Return the (x, y) coordinate for the center point of the cell that contains the specified text.  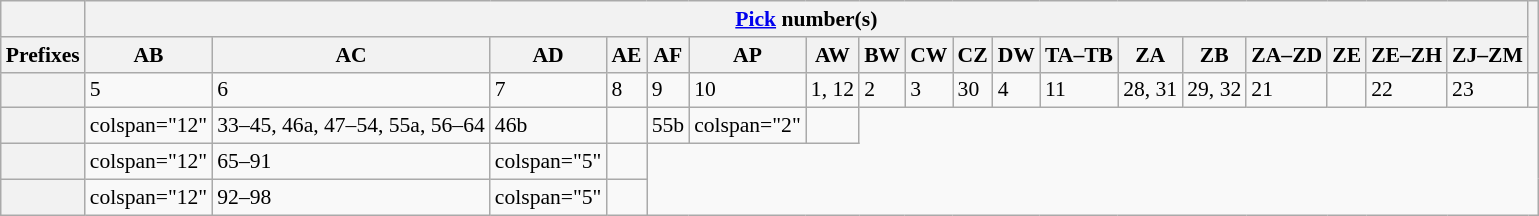
33–45, 46a, 47–54, 55a, 56–64 (351, 126)
DW (1016, 55)
AF (668, 55)
22 (1406, 90)
4 (1016, 90)
9 (668, 90)
CZ (973, 55)
BW (882, 55)
6 (351, 90)
55b (668, 126)
3 (928, 90)
1, 12 (832, 90)
28, 31 (1150, 90)
ZA–ZD (1286, 55)
ZJ–ZM (1488, 55)
92–98 (351, 197)
CW (928, 55)
ZE–ZH (1406, 55)
AC (351, 55)
ZB (1214, 55)
29, 32 (1214, 90)
AE (626, 55)
Prefixes (43, 55)
AB (148, 55)
5 (148, 90)
TA–TB (1079, 55)
65–91 (351, 162)
2 (882, 90)
7 (548, 90)
46b (548, 126)
AP (748, 55)
23 (1488, 90)
ZE (1346, 55)
colspan="2" (748, 126)
21 (1286, 90)
11 (1079, 90)
AW (832, 55)
8 (626, 90)
30 (973, 90)
AD (548, 55)
ZA (1150, 55)
Pick number(s) (806, 19)
10 (748, 90)
